Extract the (x, y) coordinate from the center of the cell holding the provided text.  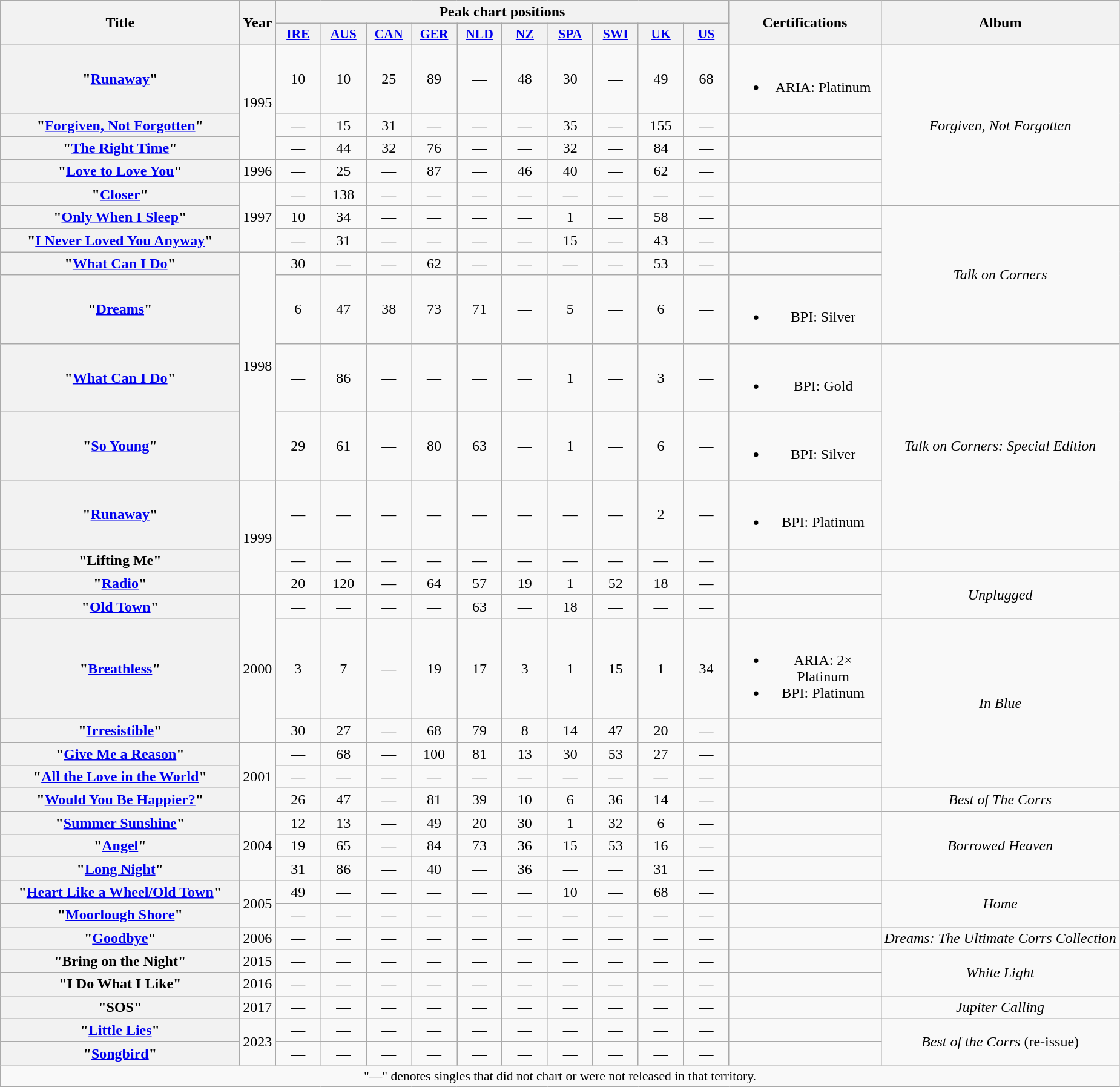
71 (479, 309)
1997 (258, 217)
Album (1000, 23)
8 (524, 730)
"Forgiven, Not Forgotten" (120, 125)
5 (570, 309)
"Heart Like a Wheel/Old Town" (120, 892)
2023 (258, 1042)
"I Never Loved You Anyway" (120, 240)
SPA (570, 35)
ARIA: Platinum (805, 79)
Certifications (805, 23)
2000 (258, 669)
ARIA: 2× PlatinumBPI: Platinum (805, 669)
1999 (258, 538)
"Only When I Sleep" (120, 217)
"SOS" (120, 1007)
76 (435, 148)
"Bring on the Night" (120, 961)
"Old Town" (120, 606)
39 (479, 800)
"I Do What I Like" (120, 984)
White Light (1000, 973)
Title (120, 23)
2004 (258, 846)
2 (661, 515)
120 (344, 583)
Year (258, 23)
35 (570, 125)
12 (298, 823)
US (706, 35)
Borrowed Heaven (1000, 846)
NLD (479, 35)
2017 (258, 1007)
"So Young" (120, 446)
1998 (258, 366)
"Summer Sunshine" (120, 823)
"—" denotes singles that did not chart or were not released in that territory. (560, 1075)
Home (1000, 904)
2005 (258, 904)
1995 (258, 102)
Unplugged (1000, 595)
64 (435, 583)
Dreams: The Ultimate Corrs Collection (1000, 938)
"Lifting Me" (120, 560)
BPI: Platinum (805, 515)
"The Right Time" (120, 148)
"Love to Love You" (120, 171)
"Angel" (120, 846)
UK (661, 35)
48 (524, 79)
Best of the Corrs (re-issue) (1000, 1042)
2001 (258, 777)
138 (344, 194)
17 (479, 669)
61 (344, 446)
"Long Night" (120, 869)
Peak chart positions (502, 12)
GER (435, 35)
In Blue (1000, 702)
38 (389, 309)
"Goodbye" (120, 938)
"Breathless" (120, 669)
NZ (524, 35)
52 (615, 583)
79 (479, 730)
29 (298, 446)
43 (661, 240)
2015 (258, 961)
7 (344, 669)
89 (435, 79)
87 (435, 171)
"Closer" (120, 194)
16 (661, 846)
58 (661, 217)
Talk on Corners (1000, 275)
AUS (344, 35)
BPI: Gold (805, 378)
"Dreams" (120, 309)
"All the Love in the World" (120, 777)
1996 (258, 171)
57 (479, 583)
26 (298, 800)
Forgiven, Not Forgotten (1000, 125)
"Radio" (120, 583)
"Give Me a Reason" (120, 754)
"Would You Be Happier?" (120, 800)
"Songbird" (120, 1053)
2006 (258, 938)
46 (524, 171)
155 (661, 125)
65 (344, 846)
Jupiter Calling (1000, 1007)
"Little Lies" (120, 1030)
"Moorlough Shore" (120, 915)
Best of The Corrs (1000, 800)
2016 (258, 984)
IRE (298, 35)
"Irresistible" (120, 730)
Talk on Corners: Special Edition (1000, 446)
CAN (389, 35)
80 (435, 446)
44 (344, 148)
SWI (615, 35)
100 (435, 754)
